Scan for the cell matching the given text and deliver its [x, y] coordinate at center. 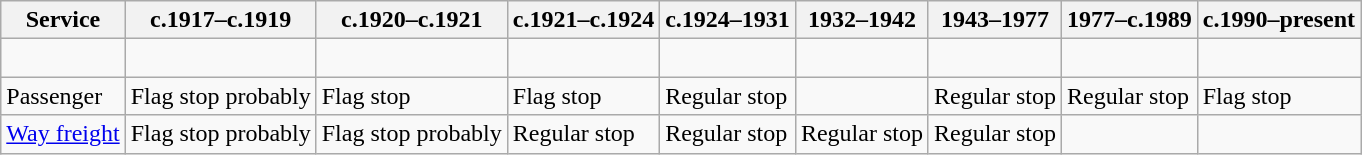
1977–c.1989 [1130, 20]
c.1921–c.1924 [583, 20]
c.1990–present [1278, 20]
1932–1942 [862, 20]
Service [63, 20]
c.1920–c.1921 [412, 20]
c.1924–1931 [728, 20]
c.1917–c.1919 [220, 20]
1943–1977 [994, 20]
Passenger [63, 96]
Way freight [63, 134]
